Find where the given text appears and provide that cell's center as (X, Y) coordinate. 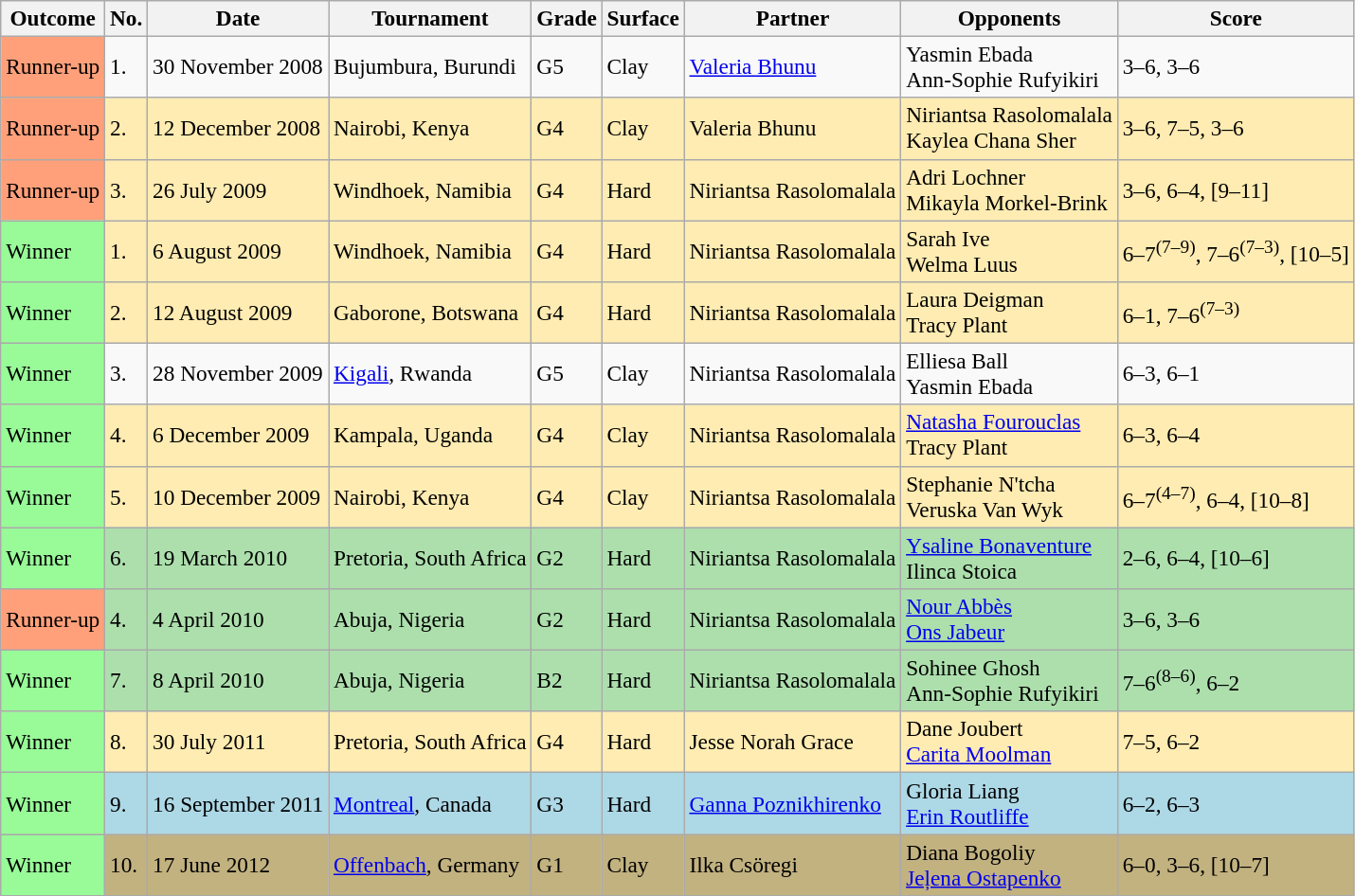
12 December 2008 (239, 129)
12 August 2009 (239, 313)
Nour Abbès Ons Jabeur (1010, 619)
17 June 2012 (239, 864)
26 July 2009 (239, 189)
16 September 2011 (239, 803)
3–6, 6–4, [9–11] (1236, 189)
6–7(7–9), 7–6(7–3), [10–5] (1236, 250)
Sohinee Ghosh Ann-Sophie Rufyikiri (1010, 680)
7–5, 6–2 (1236, 743)
9. (127, 803)
5. (127, 496)
30 July 2011 (239, 743)
Laura Deigman Tracy Plant (1010, 313)
Elliesa Ball Yasmin Ebada (1010, 373)
Gloria Liang Erin Routliffe (1010, 803)
6–7(4–7), 6–4, [10–8] (1236, 496)
8. (127, 743)
Grade (567, 18)
4 April 2010 (239, 619)
19 March 2010 (239, 557)
6. (127, 557)
Stephanie N'tcha Veruska Van Wyk (1010, 496)
8 April 2010 (239, 680)
6–2, 6–3 (1236, 803)
Kigali, Rwanda (430, 373)
Outcome (53, 18)
Sarah Ive Welma Luus (1010, 250)
G3 (567, 803)
Jesse Norah Grace (792, 743)
7. (127, 680)
6–3, 6–1 (1236, 373)
Partner (792, 18)
Tournament (430, 18)
Yasmin Ebada Ann-Sophie Rufyikiri (1010, 66)
28 November 2009 (239, 373)
Diana Bogoliy Jeļena Ostapenko (1010, 864)
10 December 2009 (239, 496)
Ganna Poznikhirenko (792, 803)
7–6(8–6), 6–2 (1236, 680)
Gaborone, Botswana (430, 313)
Montreal, Canada (430, 803)
10. (127, 864)
3–6, 7–5, 3–6 (1236, 129)
Bujumbura, Burundi (430, 66)
Natasha Fourouclas Tracy Plant (1010, 436)
G1 (567, 864)
No. (127, 18)
Offenbach, Germany (430, 864)
6 December 2009 (239, 436)
Dane Joubert Carita Moolman (1010, 743)
2–6, 6–4, [10–6] (1236, 557)
Niriantsa Rasolomalala Kaylea Chana Sher (1010, 129)
Adri Lochner Mikayla Morkel-Brink (1010, 189)
Score (1236, 18)
30 November 2008 (239, 66)
Surface (642, 18)
6–3, 6–4 (1236, 436)
6–1, 7–6(7–3) (1236, 313)
Date (239, 18)
Kampala, Uganda (430, 436)
6–0, 3–6, [10–7] (1236, 864)
B2 (567, 680)
Opponents (1010, 18)
Ilka Csöregi (792, 864)
6 August 2009 (239, 250)
Ysaline Bonaventure Ilinca Stoica (1010, 557)
